Capture the cell that displays the provided text and extract its (X, Y) central coordinate. 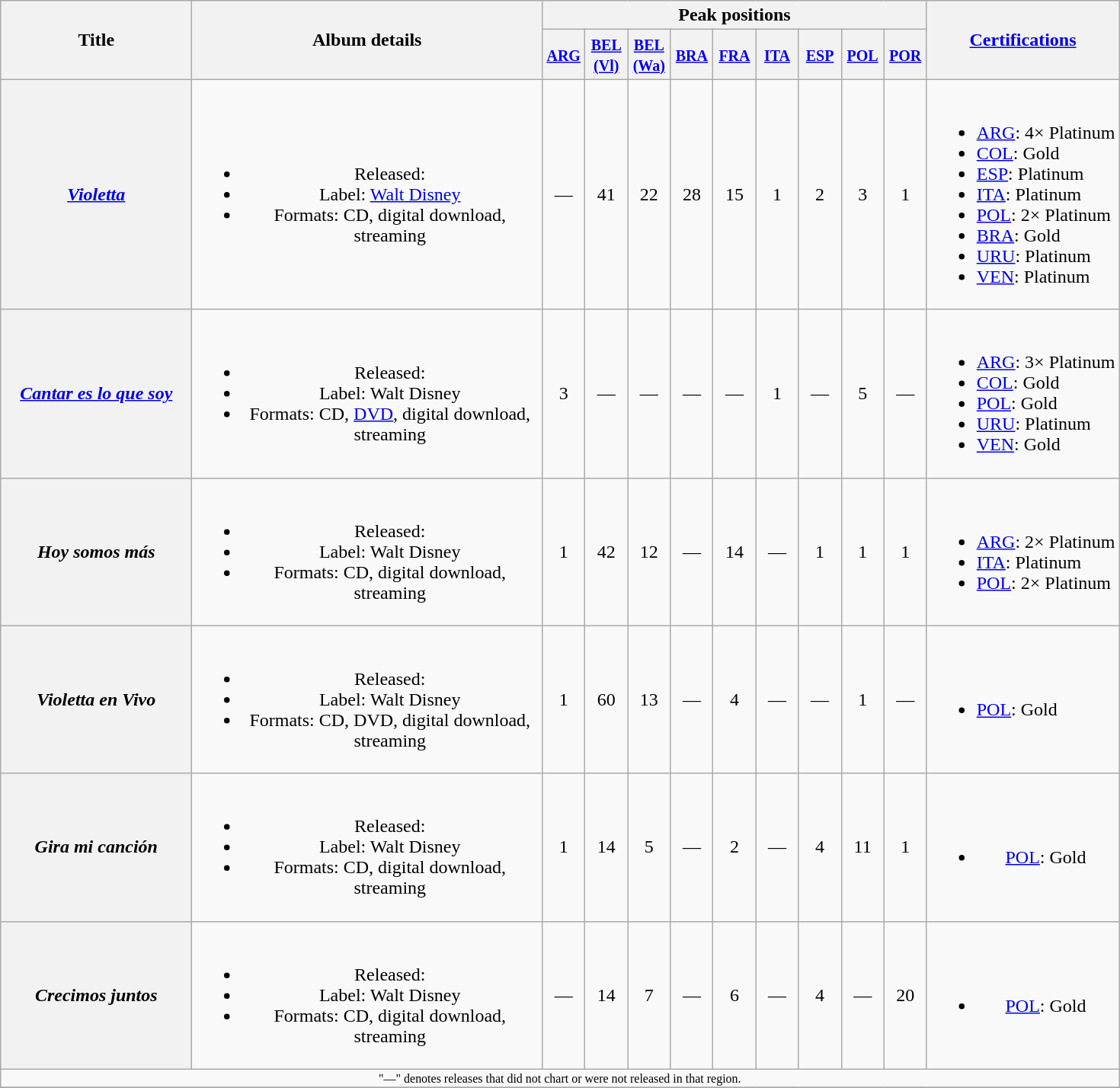
Violetta en Vivo (96, 699)
41 (606, 194)
ARG: 4× PlatinumCOL: GoldESP: PlatinumITA: PlatinumPOL: 2× PlatinumBRA: GoldURU: PlatinumVEN: Platinum (1022, 194)
ESP (820, 55)
Album details (367, 40)
7 (649, 995)
Peak positions (734, 15)
ITA (777, 55)
Title (96, 40)
Hoy somos más (96, 552)
20 (905, 995)
Crecimos juntos (96, 995)
42 (606, 552)
POR (905, 55)
ARG: 3× PlatinumCOL: GoldPOL: GoldURU: PlatinumVEN: Gold (1022, 393)
FRA (734, 55)
15 (734, 194)
6 (734, 995)
12 (649, 552)
Gira mi canción (96, 847)
Certifications (1022, 40)
BEL (Wa) (649, 55)
Cantar es lo que soy (96, 393)
ARG (564, 55)
60 (606, 699)
11 (862, 847)
POL (862, 55)
22 (649, 194)
BEL (Vl) (606, 55)
"—" denotes releases that did not chart or were not released in that region. (560, 1078)
28 (692, 194)
Violetta (96, 194)
ARG: 2× PlatinumITA: PlatinumPOL: 2× Platinum (1022, 552)
13 (649, 699)
BRA (692, 55)
